Locate the cell with the specified text and output its (X, Y) center coordinate. 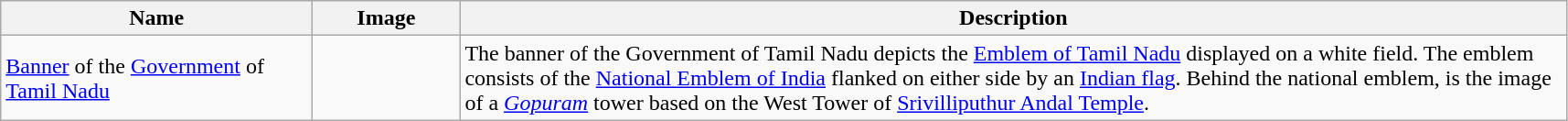
Image (386, 18)
Name (157, 18)
Banner of the Government of Tamil Nadu (157, 78)
Description (1013, 18)
